Scan for the cell matching the given text and deliver its (X, Y) coordinate at center. 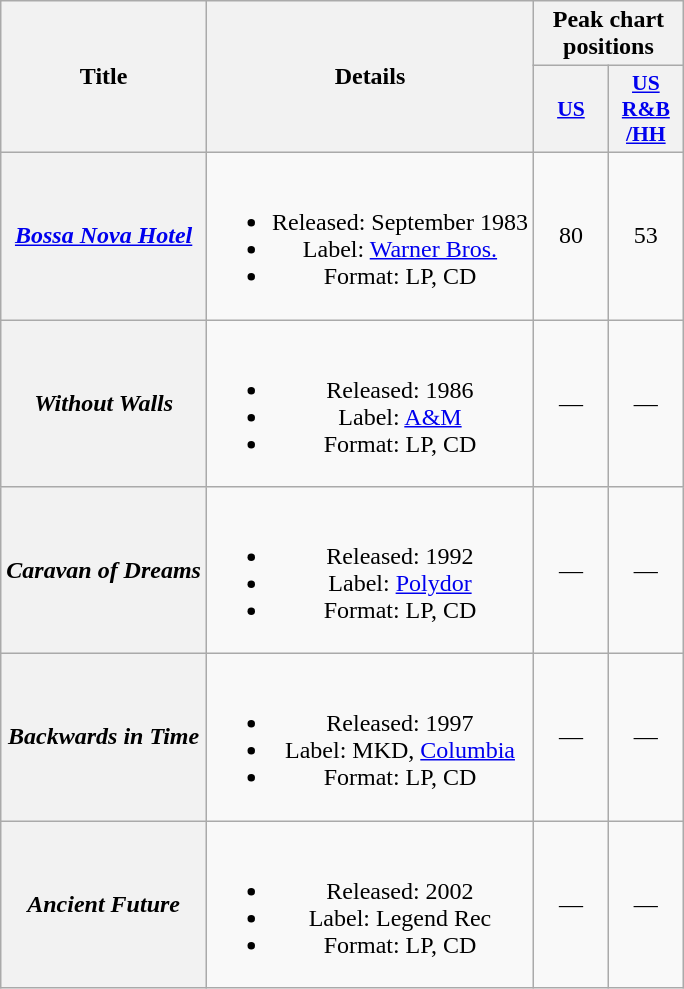
Details (370, 77)
Caravan of Dreams (104, 570)
53 (646, 236)
Peak chart positions (608, 34)
Released: 1997Label: MKD, ColumbiaFormat: LP, CD (370, 738)
Released: 1986Label: A&MFormat: LP, CD (370, 404)
Released: 1992Label: PolydorFormat: LP, CD (370, 570)
Title (104, 77)
Bossa Nova Hotel (104, 236)
Released: September 1983Label: Warner Bros.Format: LP, CD (370, 236)
Without Walls (104, 404)
US (570, 110)
Released: 2002Label: Legend RecFormat: LP, CD (370, 904)
USR&B/HH (646, 110)
Ancient Future (104, 904)
80 (570, 236)
Backwards in Time (104, 738)
